Return the [x, y] coordinate for the center point of the cell that contains the specified text.  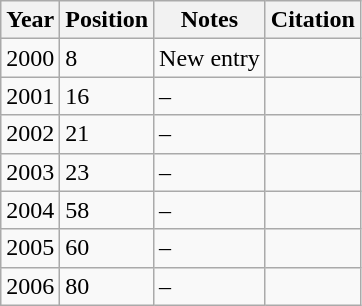
2001 [30, 96]
New entry [210, 58]
2002 [30, 134]
Position [107, 20]
2003 [30, 172]
2000 [30, 58]
80 [107, 286]
23 [107, 172]
58 [107, 210]
Notes [210, 20]
16 [107, 96]
2005 [30, 248]
2004 [30, 210]
21 [107, 134]
60 [107, 248]
2006 [30, 286]
Year [30, 20]
8 [107, 58]
Citation [312, 20]
